Provide the (X, Y) coordinate of the cell's center where the given text is located.  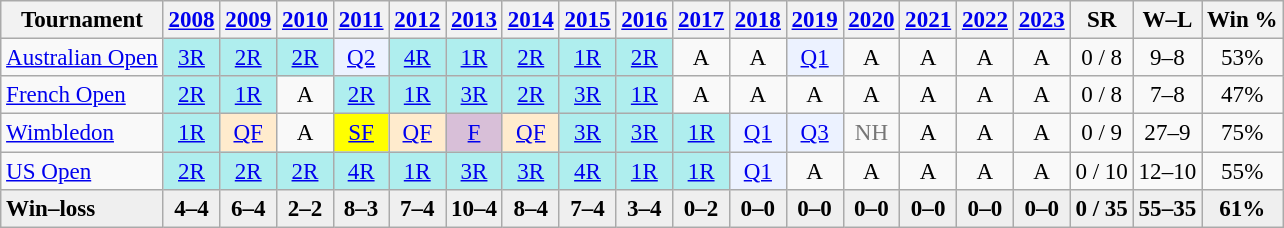
4–4 (192, 209)
2011 (361, 20)
2016 (644, 20)
2013 (474, 20)
Win–loss (82, 209)
47% (1242, 95)
0 / 35 (1102, 209)
2018 (758, 20)
6–4 (248, 209)
8–4 (530, 209)
2010 (306, 20)
2020 (872, 20)
3–4 (644, 209)
55% (1242, 171)
75% (1242, 133)
8–3 (361, 209)
US Open (82, 171)
27–9 (1167, 133)
2009 (248, 20)
61% (1242, 209)
W–L (1167, 20)
Win % (1242, 20)
Tournament (82, 20)
NH (872, 133)
Australian Open (82, 58)
2021 (928, 20)
Q3 (814, 133)
2017 (702, 20)
2023 (1042, 20)
French Open (82, 95)
Q2 (361, 58)
0–2 (702, 209)
2–2 (306, 209)
SR (1102, 20)
2012 (418, 20)
2008 (192, 20)
2019 (814, 20)
2014 (530, 20)
53% (1242, 58)
2015 (588, 20)
0 / 10 (1102, 171)
7–8 (1167, 95)
55–35 (1167, 209)
SF (361, 133)
2022 (986, 20)
Wimbledon (82, 133)
0 / 9 (1102, 133)
12–10 (1167, 171)
9–8 (1167, 58)
10–4 (474, 209)
F (474, 133)
